Scan for the cell matching the given text and deliver its [x, y] coordinate at center. 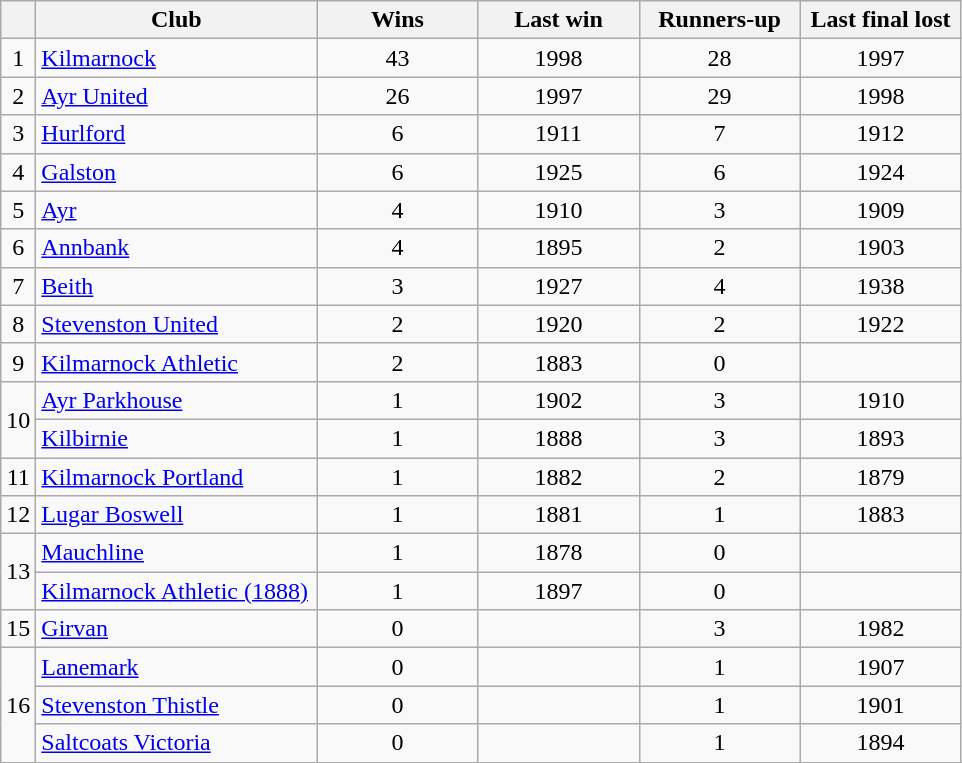
8 [18, 324]
1897 [558, 591]
11 [18, 477]
1927 [558, 286]
1888 [558, 438]
1894 [880, 743]
Ayr United [176, 96]
1909 [880, 210]
Kilmarnock [176, 58]
29 [720, 96]
28 [720, 58]
1911 [558, 134]
Wins [398, 20]
1902 [558, 400]
1938 [880, 286]
Stevenston Thistle [176, 705]
1924 [880, 172]
1882 [558, 477]
Last win [558, 20]
5 [18, 210]
Last final lost [880, 20]
1920 [558, 324]
1893 [880, 438]
Girvan [176, 629]
Annbank [176, 248]
Ayr [176, 210]
1879 [880, 477]
Club [176, 20]
Stevenston United [176, 324]
26 [398, 96]
1907 [880, 667]
Runners-up [720, 20]
1878 [558, 553]
Lugar Boswell [176, 515]
1895 [558, 248]
1912 [880, 134]
1982 [880, 629]
1903 [880, 248]
12 [18, 515]
15 [18, 629]
Kilbirnie [176, 438]
13 [18, 572]
Lanemark [176, 667]
Hurlford [176, 134]
Kilmarnock Portland [176, 477]
Mauchline [176, 553]
Galston [176, 172]
Ayr Parkhouse [176, 400]
1901 [880, 705]
Beith [176, 286]
Saltcoats Victoria [176, 743]
9 [18, 362]
1881 [558, 515]
16 [18, 705]
1922 [880, 324]
1925 [558, 172]
10 [18, 419]
43 [398, 58]
Kilmarnock Athletic (1888) [176, 591]
Kilmarnock Athletic [176, 362]
